Locate the cell with the specified text and output its [x, y] center coordinate. 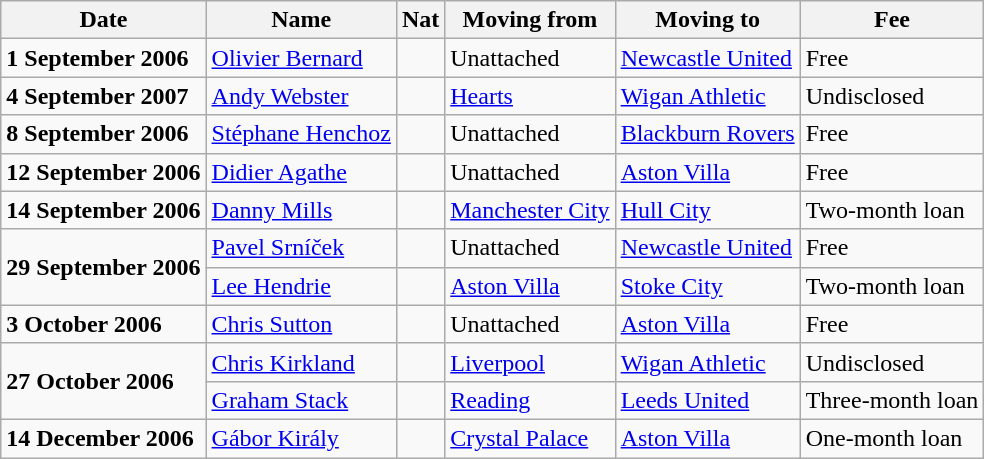
Fee [892, 20]
Chris Sutton [301, 324]
One-month loan [892, 438]
Graham Stack [301, 400]
Moving from [530, 20]
Didier Agathe [301, 172]
8 September 2006 [104, 134]
4 September 2007 [104, 96]
Blackburn Rovers [708, 134]
27 October 2006 [104, 381]
Moving to [708, 20]
Liverpool [530, 362]
Name [301, 20]
14 September 2006 [104, 210]
Gábor Király [301, 438]
Olivier Bernard [301, 58]
Stéphane Henchoz [301, 134]
Reading [530, 400]
Date [104, 20]
Chris Kirkland [301, 362]
1 September 2006 [104, 58]
Stoke City [708, 286]
29 September 2006 [104, 267]
Nat [420, 20]
Manchester City [530, 210]
3 October 2006 [104, 324]
Three-month loan [892, 400]
Hearts [530, 96]
12 September 2006 [104, 172]
Andy Webster [301, 96]
Lee Hendrie [301, 286]
Hull City [708, 210]
Danny Mills [301, 210]
Crystal Palace [530, 438]
Pavel Srníček [301, 248]
14 December 2006 [104, 438]
Leeds United [708, 400]
